Search for the cell housing the specified text and yield its [x, y] center coordinate. 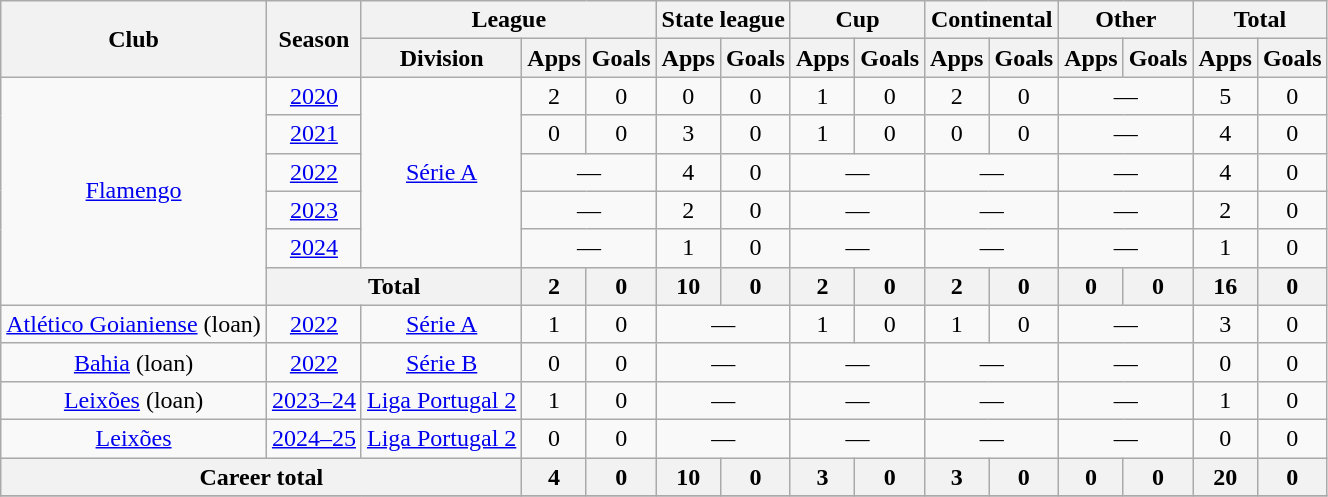
2024 [314, 248]
20 [1225, 477]
2021 [314, 134]
2020 [314, 96]
2023 [314, 210]
Flamengo [134, 191]
State league [723, 20]
Leixões (loan) [134, 400]
2023–24 [314, 400]
League [508, 20]
Other [1126, 20]
Season [314, 39]
Série B [441, 362]
Cup [857, 20]
Career total [262, 477]
Leixões [134, 438]
Division [441, 58]
Bahia (loan) [134, 362]
Continental [992, 20]
Atlético Goianiense (loan) [134, 324]
2024–25 [314, 438]
5 [1225, 96]
16 [1225, 286]
Club [134, 39]
